Provide the (X, Y) coordinate of the cell's center where the given text is located.  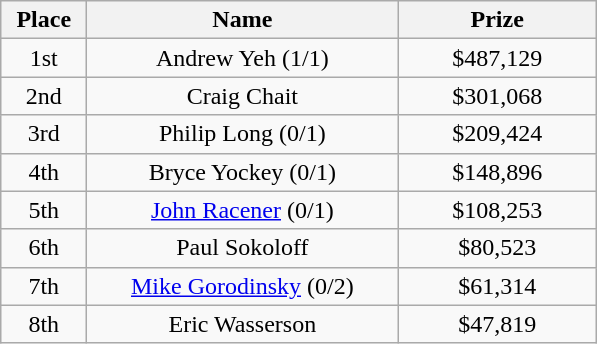
1st (44, 58)
8th (44, 324)
$47,819 (498, 324)
6th (44, 248)
Prize (498, 20)
$61,314 (498, 286)
Bryce Yockey (0/1) (242, 172)
Mike Gorodinsky (0/2) (242, 286)
$487,129 (498, 58)
$108,253 (498, 210)
3rd (44, 134)
$301,068 (498, 96)
5th (44, 210)
$209,424 (498, 134)
Paul Sokoloff (242, 248)
Craig Chait (242, 96)
Eric Wasserson (242, 324)
$148,896 (498, 172)
John Racener (0/1) (242, 210)
Name (242, 20)
$80,523 (498, 248)
7th (44, 286)
Andrew Yeh (1/1) (242, 58)
Philip Long (0/1) (242, 134)
Place (44, 20)
2nd (44, 96)
4th (44, 172)
